Return [x, y] of the center of cell containing provided text 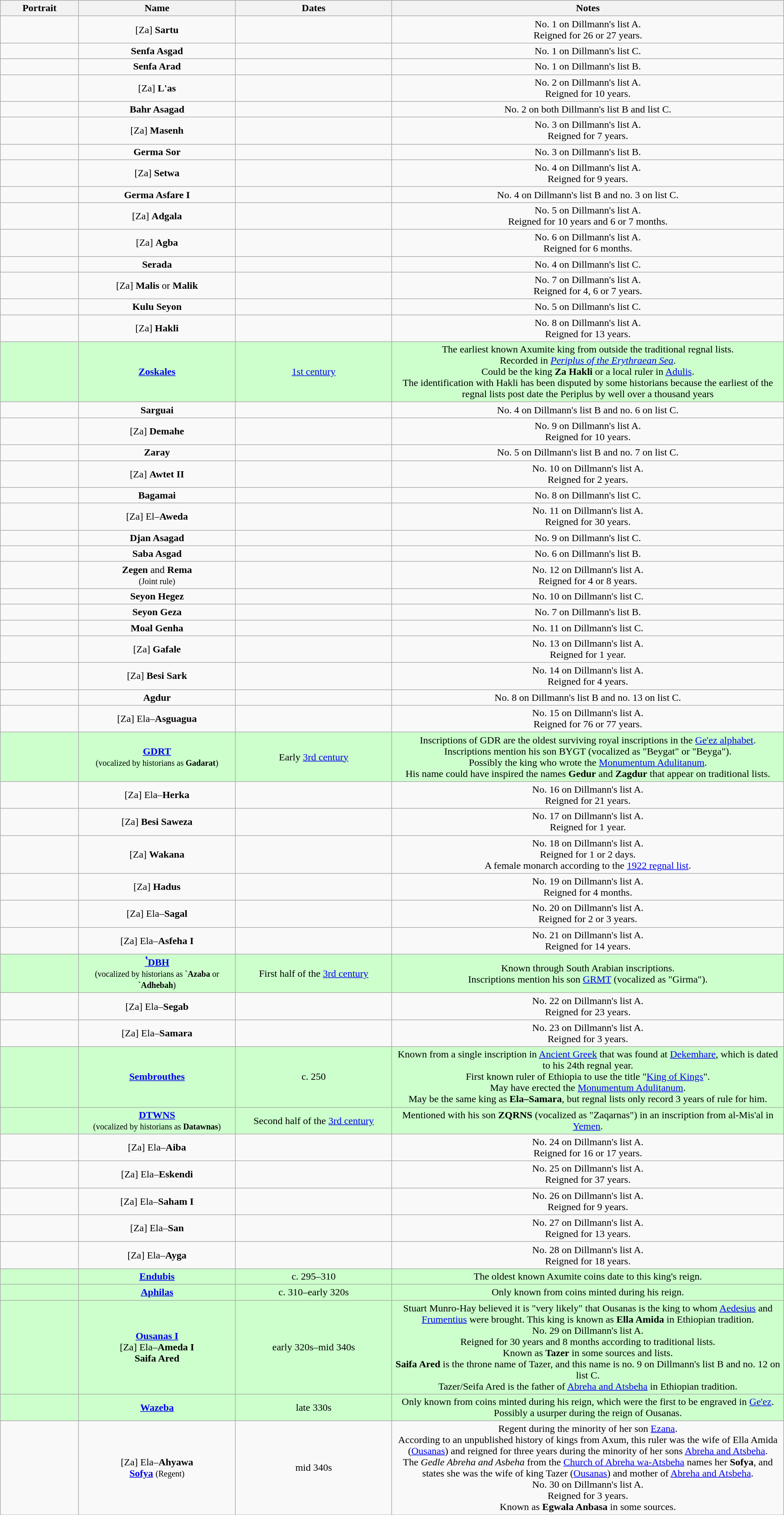
Ousanas I[Za] Ela–Ameda ISaifa Ared [157, 1347]
No. 27 on Dillmann's list A.Reigned for 13 years. [588, 1228]
early 320s–mid 340s [313, 1347]
[Za] Setwa [157, 173]
[Za] Hadus [157, 887]
No. 19 on Dillmann's list A.Reigned for 4 months. [588, 887]
1st century [313, 372]
Moal Genha [157, 628]
[Za] Ela–Asfeha I [157, 941]
No. 1 on Dillmann's list A.Reigned for 26 or 27 years. [588, 30]
No. 23 on Dillmann's list A.Reigned for 3 years. [588, 1033]
Known through South Arabian inscriptions.Inscriptions mention his son GRMT (vocalized as "Girma"). [588, 973]
Mentioned with his son ZQRNS (vocalized as "Zaqarnas") in an inscription from al-Mis'al in Yemen. [588, 1120]
Name [157, 8]
DTWNS(vocalized by historians as Datawnas) [157, 1120]
Senfa Asgad [157, 51]
Bahr Asagad [157, 109]
No. 3 on Dillmann's list B. [588, 152]
[Za] Ela–Ayga [157, 1255]
ʽDBH(vocalized by historians as `Azaba or `Adhebah) [157, 973]
[Za] Ela–Sagal [157, 913]
Seyon Geza [157, 612]
[Za] Ela–Herka [157, 795]
No. 12 on Dillmann's list A.Reigned for 4 or 8 years. [588, 575]
No. 11 on Dillmann's list C. [588, 628]
No. 10 on Dillmann's list A.Reigned for 2 years. [588, 474]
No. 5 on Dillmann's list C. [588, 307]
[Za] Masenh [157, 131]
Endubis [157, 1276]
No. 8 on Dillmann's list C. [588, 495]
No. 8 on Dillmann's list A.Reigned for 13 years. [588, 328]
Wazeba [157, 1407]
[Za] Agba [157, 242]
No. 7 on Dillmann's list B. [588, 612]
Sembrouthes [157, 1077]
No. 9 on Dillmann's list A.Reigned for 10 years. [588, 431]
[Za] Sartu [157, 30]
No. 21 on Dillmann's list A.Reigned for 14 years. [588, 941]
Second half of the 3rd century [313, 1120]
Senfa Arad [157, 67]
No. 16 on Dillmann's list A.Reigned for 21 years. [588, 795]
[Za] Gafale [157, 650]
No. 4 on Dillmann's list C. [588, 264]
No. 15 on Dillmann's list A.Reigned for 76 or 77 years. [588, 719]
Portrait [40, 8]
Saba Asgad [157, 554]
No. 20 on Dillmann's list A.Reigned for 2 or 3 years. [588, 913]
mid 340s [313, 1468]
No. 13 on Dillmann's list A.Reigned for 1 year. [588, 650]
No. 7 on Dillmann's list A.Reigned for 4, 6 or 7 years. [588, 285]
late 330s [313, 1407]
[Za] Demahe [157, 431]
Bagamai [157, 495]
Only known from coins minted during his reign, which were the first to be engraved in Ge'ez.Possibly a usurper during the reign of Ousanas. [588, 1407]
[Za] Awtet II [157, 474]
[Za] L'as [157, 88]
No. 2 on Dillmann's list A.Reigned for 10 years. [588, 88]
Agdur [157, 698]
First half of the 3rd century [313, 973]
Sarguai [157, 410]
No. 6 on Dillmann's list A.Reigned for 6 months. [588, 242]
Zaray [157, 453]
No. 24 on Dillmann's list A.Reigned for 16 or 17 years. [588, 1148]
[Za] Ela–Saham I [157, 1201]
No. 26 on Dillmann's list A.Reigned for 9 years. [588, 1201]
Germa Asfare I [157, 194]
No. 4 on Dillmann's list B and no. 3 on list C. [588, 194]
Early 3rd century [313, 757]
Zoskales [157, 372]
[Za] Ela–Eskendi [157, 1174]
No. 2 on both Dillmann's list B and list C. [588, 109]
[Za] Besi Saweza [157, 822]
[Za] Ela–Segab [157, 1006]
No. 1 on Dillmann's list B. [588, 67]
No. 10 on Dillmann's list C. [588, 596]
[Za] Ela–Asguagua [157, 719]
[Za] Adgala [157, 216]
No. 5 on Dillmann's list A.Reigned for 10 years and 6 or 7 months. [588, 216]
Only known from coins minted during his reign. [588, 1292]
No. 8 on Dillmann's list B and no. 13 on list C. [588, 698]
No. 14 on Dillmann's list A.Reigned for 4 years. [588, 676]
[Za] Ela–San [157, 1228]
[Za] Besi Sark [157, 676]
[Za] Ela–AhyawaSofya (Regent) [157, 1468]
[Za] Ela–Aiba [157, 1148]
No. 9 on Dillmann's list C. [588, 538]
No. 4 on Dillmann's list A.Reigned for 9 years. [588, 173]
[Za] Ela–Samara [157, 1033]
[Za] El–Aweda [157, 516]
No. 1 on Dillmann's list C. [588, 51]
Djan Asagad [157, 538]
No. 11 on Dillmann's list A.Reigned for 30 years. [588, 516]
Germa Sor [157, 152]
c. 295–310 [313, 1276]
No. 28 on Dillmann's list A.Reigned for 18 years. [588, 1255]
[Za] Malis or Malik [157, 285]
No. 17 on Dillmann's list A.Reigned for 1 year. [588, 822]
Aphilas [157, 1292]
No. 4 on Dillmann's list B and no. 6 on list C. [588, 410]
No. 6 on Dillmann's list B. [588, 554]
[Za] Wakana [157, 854]
Seyon Hegez [157, 596]
[Za] Hakli [157, 328]
c. 310–early 320s [313, 1292]
No. 3 on Dillmann's list A.Reigned for 7 years. [588, 131]
c. 250 [313, 1077]
Notes [588, 8]
Serada [157, 264]
The oldest known Axumite coins date to this king's reign. [588, 1276]
No. 25 on Dillmann's list A.Reigned for 37 years. [588, 1174]
No. 5 on Dillmann's list B and no. 7 on list C. [588, 453]
Dates [313, 8]
GDRT(vocalized by historians as Gadarat) [157, 757]
No. 22 on Dillmann's list A.Reigned for 23 years. [588, 1006]
No. 18 on Dillmann's list A.Reigned for 1 or 2 days.A female monarch according to the 1922 regnal list. [588, 854]
Kulu Seyon [157, 307]
Zegen and Rema(Joint rule) [157, 575]
